Detect which cell encompasses the target text, then output its [x, y] center coordinate. 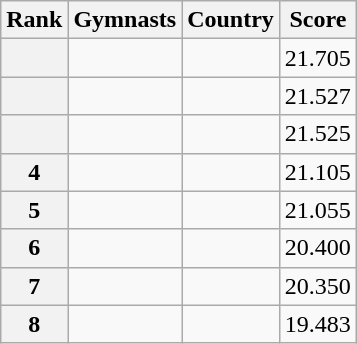
Score [318, 20]
19.483 [318, 324]
21.527 [318, 96]
20.400 [318, 248]
20.350 [318, 286]
8 [34, 324]
Country [231, 20]
Gymnasts [125, 20]
5 [34, 210]
21.055 [318, 210]
21.105 [318, 172]
4 [34, 172]
7 [34, 286]
21.525 [318, 134]
Rank [34, 20]
21.705 [318, 58]
6 [34, 248]
